Determine the [x, y] coordinate at the center of the cell enclosing the given text.  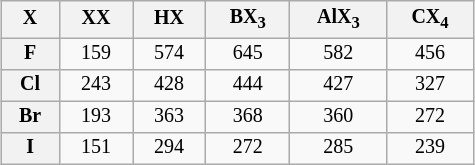
327 [430, 84]
Br [30, 116]
444 [248, 84]
574 [168, 54]
427 [338, 84]
428 [168, 84]
645 [248, 54]
Cl [30, 84]
HX [168, 20]
368 [248, 116]
F [30, 54]
456 [430, 54]
294 [168, 148]
285 [338, 148]
XX [96, 20]
BX3 [248, 20]
363 [168, 116]
243 [96, 84]
AlX3 [338, 20]
151 [96, 148]
I [30, 148]
360 [338, 116]
X [30, 20]
239 [430, 148]
CX4 [430, 20]
193 [96, 116]
159 [96, 54]
582 [338, 54]
